Output the [X, Y] coordinate of the center of the cell containing the given text.  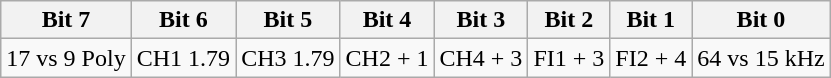
Bit 2 [569, 20]
17 vs 9 Poly [66, 58]
FI1 + 3 [569, 58]
CH1 1.79 [183, 58]
FI2 + 4 [651, 58]
Bit 1 [651, 20]
Bit 6 [183, 20]
64 vs 15 kHz [761, 58]
Bit 3 [481, 20]
CH2 + 1 [387, 58]
CH3 1.79 [288, 58]
Bit 7 [66, 20]
CH4 + 3 [481, 58]
Bit 5 [288, 20]
Bit 0 [761, 20]
Bit 4 [387, 20]
